Find where the given text appears and provide that cell's center as (X, Y) coordinate. 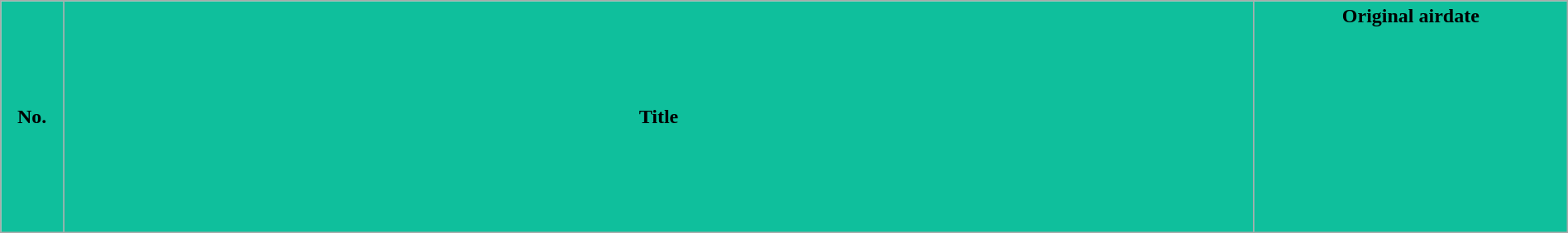
No. (32, 117)
Title (659, 117)
Original airdate (1411, 117)
